Extract the [X, Y] coordinate from the center of the cell holding the provided text.  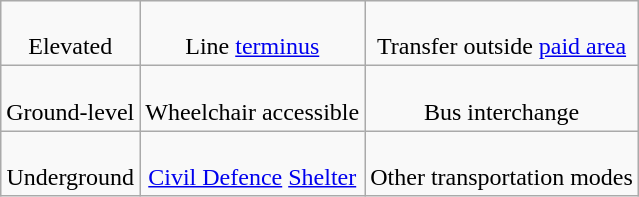
Ground-level [70, 98]
Transfer outside paid area [502, 34]
Other transportation modes [502, 164]
Bus interchange [502, 98]
Civil Defence Shelter [252, 164]
Underground [70, 164]
Elevated [70, 34]
Wheelchair accessible [252, 98]
Line terminus [252, 34]
